Provide the (X, Y) coordinate of the cell's center where the given text is located.  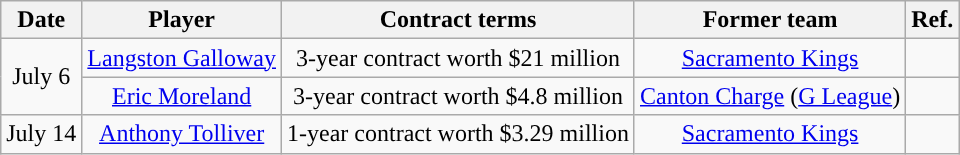
Ref. (932, 20)
Date (42, 20)
Anthony Tolliver (182, 134)
3-year contract worth $4.8 million (458, 96)
Former team (770, 20)
July 6 (42, 77)
Eric Moreland (182, 96)
Contract terms (458, 20)
July 14 (42, 134)
Canton Charge (G League) (770, 96)
3-year contract worth $21 million (458, 58)
1-year contract worth $3.29 million (458, 134)
Langston Galloway (182, 58)
Player (182, 20)
